Scan for the cell matching the given text and deliver its [x, y] coordinate at center. 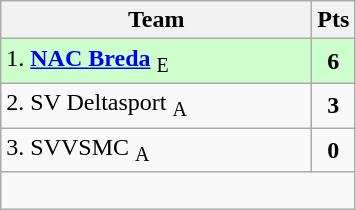
Pts [334, 20]
Team [156, 20]
6 [334, 61]
3 [334, 105]
0 [334, 150]
3. SVVSMC A [156, 150]
1. NAC Breda E [156, 61]
2. SV Deltasport A [156, 105]
